Output the (X, Y) coordinate of the center of the cell containing the given text.  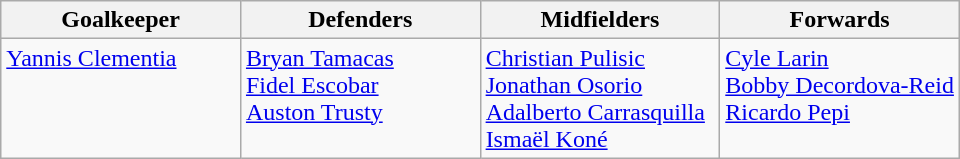
Yannis Clementia (121, 98)
Christian Pulisic Jonathan Osorio Adalberto Carrasquilla Ismaël Koné (600, 98)
Goalkeeper (121, 20)
Bryan Tamacas Fidel Escobar Auston Trusty (360, 98)
Forwards (840, 20)
Cyle Larin Bobby Decordova-Reid Ricardo Pepi (840, 98)
Midfielders (600, 20)
Defenders (360, 20)
